Provide the (x, y) coordinate of the cell's center where the given text is located.  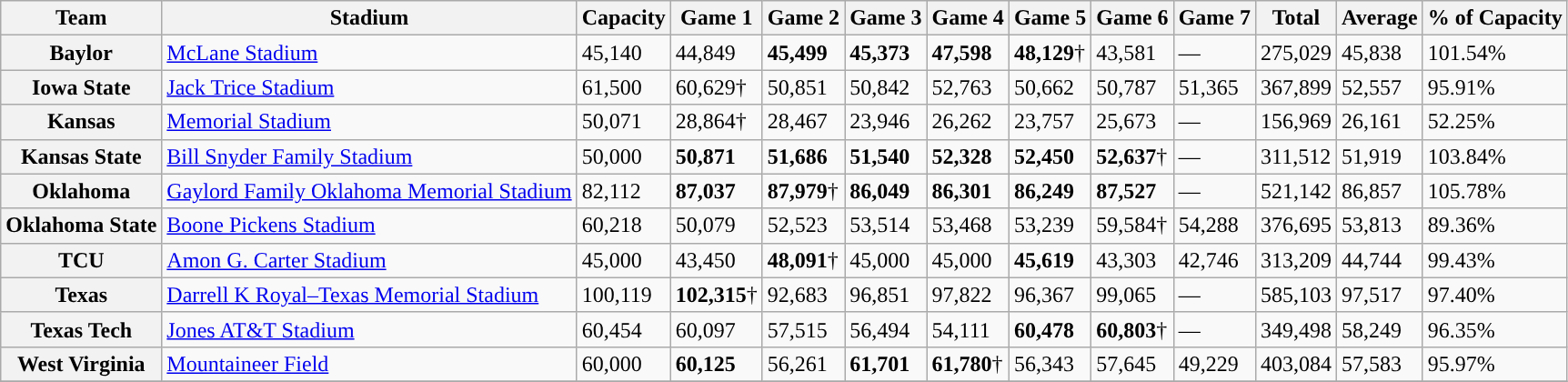
87,037 (717, 191)
Boone Pickens Stadium (369, 226)
Jack Trice Stadium (369, 87)
56,343 (1050, 364)
95.91% (1495, 87)
99,065 (1132, 295)
Jones AT&T Stadium (369, 329)
23,946 (886, 122)
52,637† (1132, 156)
585,103 (1297, 295)
313,209 (1297, 260)
Game 4 (968, 18)
Memorial Stadium (369, 122)
60,000 (624, 364)
26,161 (1381, 122)
89.36% (1495, 226)
52,763 (968, 87)
Iowa State (82, 87)
Game 6 (1132, 18)
Game 3 (886, 18)
95.97% (1495, 364)
52,523 (803, 226)
Game 5 (1050, 18)
26,262 (968, 122)
50,662 (1050, 87)
52.25% (1495, 122)
92,683 (803, 295)
28,864† (717, 122)
Kansas State (82, 156)
105.78% (1495, 191)
61,701 (886, 364)
23,757 (1050, 122)
99.43% (1495, 260)
86,301 (968, 191)
86,857 (1381, 191)
102,315† (717, 295)
45,499 (803, 53)
43,450 (717, 260)
Game 1 (717, 18)
48,129† (1050, 53)
60,218 (624, 226)
Game 7 (1214, 18)
51,919 (1381, 156)
50,851 (803, 87)
275,029 (1297, 53)
61,500 (624, 87)
50,071 (624, 122)
50,871 (717, 156)
50,000 (624, 156)
Total (1297, 18)
60,478 (1050, 329)
53,468 (968, 226)
Mountaineer Field (369, 364)
60,097 (717, 329)
Team (82, 18)
100,119 (624, 295)
Kansas (82, 122)
56,494 (886, 329)
49,229 (1214, 364)
44,744 (1381, 260)
60,454 (624, 329)
51,365 (1214, 87)
Texas (82, 295)
82,112 (624, 191)
Oklahoma State (82, 226)
61,780† (968, 364)
57,583 (1381, 364)
West Virginia (82, 364)
47,598 (968, 53)
51,540 (886, 156)
57,645 (1132, 364)
60,125 (717, 364)
53,514 (886, 226)
54,288 (1214, 226)
43,303 (1132, 260)
97,822 (968, 295)
60,629† (717, 87)
Texas Tech (82, 329)
87,979† (803, 191)
42,746 (1214, 260)
57,515 (803, 329)
101.54% (1495, 53)
Game 2 (803, 18)
Gaylord Family Oklahoma Memorial Stadium (369, 191)
28,467 (803, 122)
Average (1381, 18)
403,084 (1297, 364)
Oklahoma (82, 191)
59,584† (1132, 226)
51,686 (803, 156)
Amon G. Carter Stadium (369, 260)
Bill Snyder Family Stadium (369, 156)
Capacity (624, 18)
52,557 (1381, 87)
TCU (82, 260)
Baylor (82, 53)
96.35% (1495, 329)
54,111 (968, 329)
53,239 (1050, 226)
156,969 (1297, 122)
45,373 (886, 53)
521,142 (1297, 191)
97.40% (1495, 295)
96,367 (1050, 295)
86,049 (886, 191)
367,899 (1297, 87)
45,619 (1050, 260)
Stadium (369, 18)
50,079 (717, 226)
Darrell K Royal–Texas Memorial Stadium (369, 295)
86,249 (1050, 191)
349,498 (1297, 329)
87,527 (1132, 191)
103.84% (1495, 156)
52,450 (1050, 156)
44,849 (717, 53)
97,517 (1381, 295)
50,842 (886, 87)
96,851 (886, 295)
45,838 (1381, 53)
53,813 (1381, 226)
43,581 (1132, 53)
60,803† (1132, 329)
McLane Stadium (369, 53)
48,091† (803, 260)
52,328 (968, 156)
56,261 (803, 364)
45,140 (624, 53)
% of Capacity (1495, 18)
376,695 (1297, 226)
58,249 (1381, 329)
311,512 (1297, 156)
25,673 (1132, 122)
50,787 (1132, 87)
